Locate the cell with the specified text and output its (x, y) center coordinate. 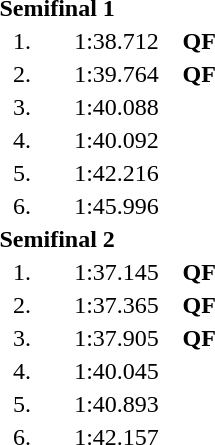
1:38.712 (116, 41)
1:45.996 (116, 206)
1:42.216 (116, 173)
1:40.045 (116, 371)
1:37.905 (116, 338)
1:39.764 (116, 74)
1:40.092 (116, 140)
1:40.893 (116, 404)
1:37.145 (116, 272)
1:37.365 (116, 305)
1:40.088 (116, 107)
